Scan for the cell matching the given text and deliver its (x, y) coordinate at center. 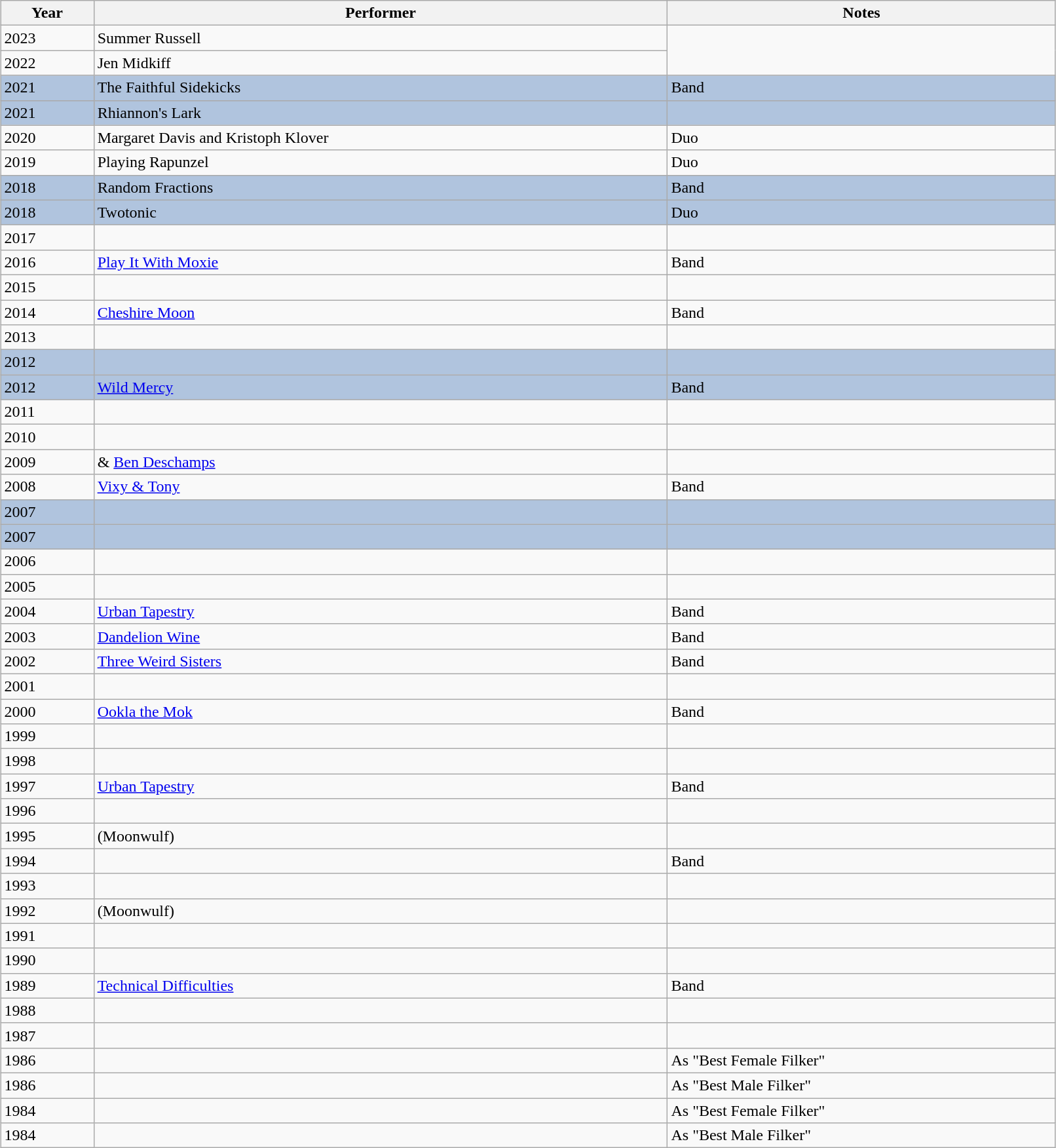
2022 (47, 63)
2002 (47, 661)
1990 (47, 961)
Margaret Davis and Kristoph Klover (381, 138)
Jen Midkiff (381, 63)
Cheshire Moon (381, 313)
1988 (47, 1010)
1995 (47, 836)
Rhiannon's Lark (381, 113)
2023 (47, 38)
2016 (47, 262)
1998 (47, 761)
2006 (47, 562)
2004 (47, 611)
1987 (47, 1035)
2009 (47, 462)
Year (47, 13)
Playing Rapunzel (381, 163)
& Ben Deschamps (381, 462)
1993 (47, 886)
2011 (47, 412)
Random Fractions (381, 187)
1992 (47, 911)
Summer Russell (381, 38)
1991 (47, 936)
Twotonic (381, 212)
1996 (47, 811)
Three Weird Sisters (381, 661)
2010 (47, 437)
Ookla the Mok (381, 711)
Technical Difficulties (381, 985)
2000 (47, 711)
Performer (381, 13)
2005 (47, 586)
The Faithful Sidekicks (381, 88)
2017 (47, 237)
2015 (47, 287)
1994 (47, 861)
1997 (47, 786)
Notes (861, 13)
2003 (47, 636)
2008 (47, 487)
2001 (47, 686)
Vixy & Tony (381, 487)
Dandelion Wine (381, 636)
1999 (47, 737)
2014 (47, 313)
Wild Mercy (381, 387)
1989 (47, 985)
2020 (47, 138)
Play It With Moxie (381, 262)
2019 (47, 163)
2013 (47, 337)
